Identify which cell holds the provided text, then report its [x, y] central coordinate. 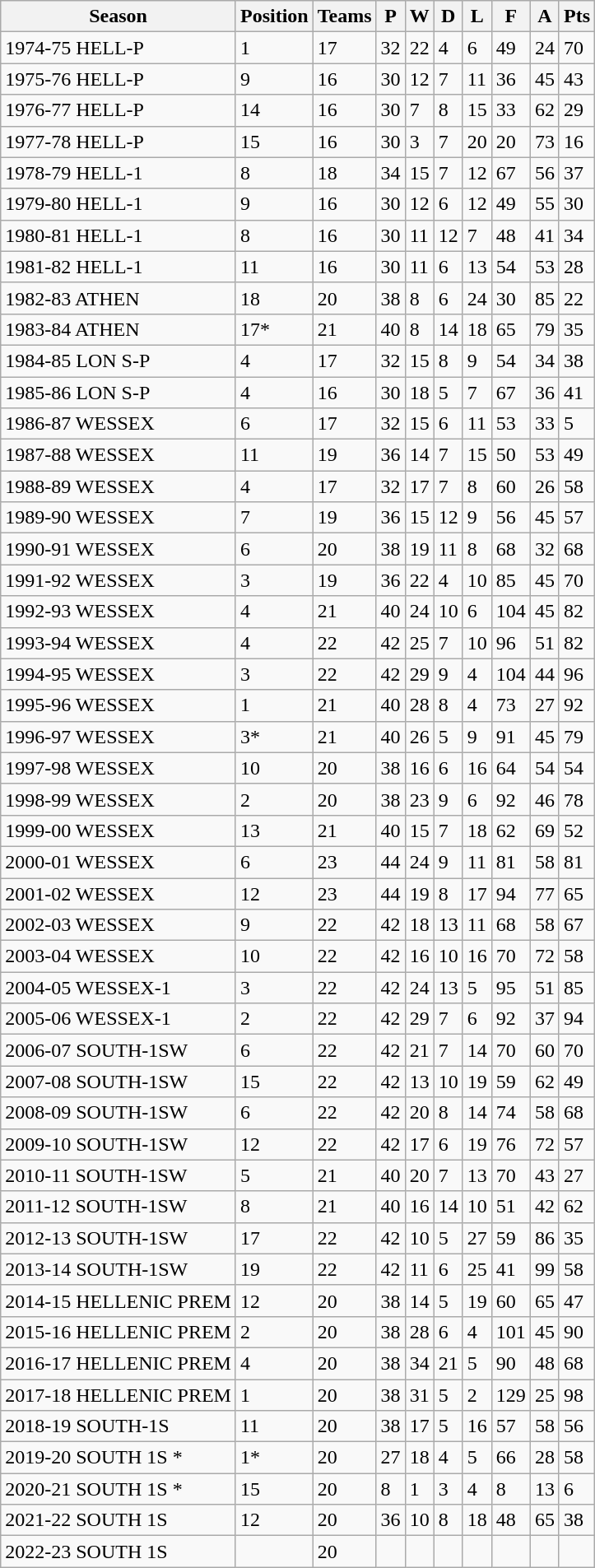
2018-19 SOUTH-1S [119, 1426]
1998-99 WESSEX [119, 799]
2015-16 HELLENIC PREM [119, 1332]
1992-93 WESSEX [119, 612]
47 [576, 1300]
2011-12 SOUTH-1SW [119, 1207]
86 [545, 1238]
52 [576, 831]
1976-77 HELL-P [119, 110]
2016-17 HELLENIC PREM [119, 1363]
1993-94 WESSEX [119, 643]
1981-82 HELL-1 [119, 267]
2004-05 WESSEX-1 [119, 988]
2003-04 WESSEX [119, 956]
1979-80 HELL-1 [119, 204]
1999-00 WESSEX [119, 831]
17* [274, 329]
1980-81 HELL-1 [119, 235]
1983-84 ATHEN [119, 329]
2012-13 SOUTH-1SW [119, 1238]
101 [510, 1332]
78 [576, 799]
69 [545, 831]
2017-18 HELLENIC PREM [119, 1395]
Position [274, 16]
2019-20 SOUTH 1S * [119, 1458]
129 [510, 1395]
2014-15 HELLENIC PREM [119, 1300]
98 [576, 1395]
Teams [344, 16]
Pts [576, 16]
1986-87 WESSEX [119, 424]
1982-83 ATHEN [119, 298]
2020-21 SOUTH 1S * [119, 1489]
55 [545, 204]
1974-75 HELL-P [119, 48]
Season [119, 16]
2010-11 SOUTH-1SW [119, 1175]
1996-97 WESSEX [119, 737]
F [510, 16]
31 [420, 1395]
1975-76 HELL-P [119, 79]
2022-23 SOUTH 1S [119, 1552]
2001-02 WESSEX [119, 893]
99 [545, 1269]
1991-92 WESSEX [119, 580]
2006-07 SOUTH-1SW [119, 1050]
1994-95 WESSEX [119, 674]
1997-98 WESSEX [119, 768]
91 [510, 737]
2021-22 SOUTH 1S [119, 1520]
2002-03 WESSEX [119, 925]
A [545, 16]
2000-01 WESSEX [119, 862]
1989-90 WESSEX [119, 518]
76 [510, 1144]
3* [274, 737]
P [390, 16]
77 [545, 893]
1* [274, 1458]
1988-89 WESSEX [119, 486]
64 [510, 768]
L [477, 16]
2007-08 SOUTH-1SW [119, 1082]
50 [510, 455]
W [420, 16]
66 [510, 1458]
1995-96 WESSEX [119, 705]
95 [510, 988]
2008-09 SOUTH-1SW [119, 1113]
74 [510, 1113]
2005-06 WESSEX-1 [119, 1019]
2009-10 SOUTH-1SW [119, 1144]
1990-91 WESSEX [119, 549]
1984-85 LON S-P [119, 361]
D [448, 16]
1985-86 LON S-P [119, 393]
2013-14 SOUTH-1SW [119, 1269]
1987-88 WESSEX [119, 455]
1978-79 HELL-1 [119, 173]
1977-78 HELL-P [119, 142]
46 [545, 799]
